Provide the (X, Y) coordinate of the cell's center where the given text is located.  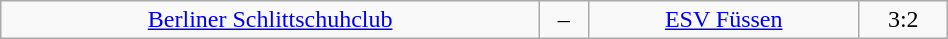
3:2 (903, 20)
Berliner Schlittschuhclub (270, 20)
– (564, 20)
ESV Füssen (724, 20)
